Return [X, Y] of the center of cell containing provided text 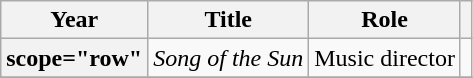
Song of the Sun [228, 58]
Music director [385, 58]
Title [228, 20]
Year [74, 20]
Role [385, 20]
scope="row" [74, 58]
